Identify which cell holds the provided text, then report its [X, Y] central coordinate. 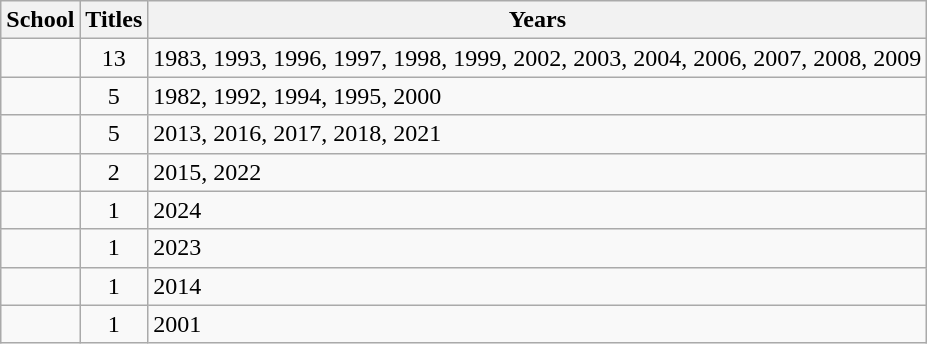
2023 [538, 248]
13 [114, 58]
2014 [538, 286]
2 [114, 172]
2013, 2016, 2017, 2018, 2021 [538, 134]
Years [538, 20]
1982, 1992, 1994, 1995, 2000 [538, 96]
School [40, 20]
2001 [538, 324]
1983, 1993, 1996, 1997, 1998, 1999, 2002, 2003, 2004, 2006, 2007, 2008, 2009 [538, 58]
2024 [538, 210]
2015, 2022 [538, 172]
Titles [114, 20]
